Scan for the cell matching the given text and deliver its (x, y) coordinate at center. 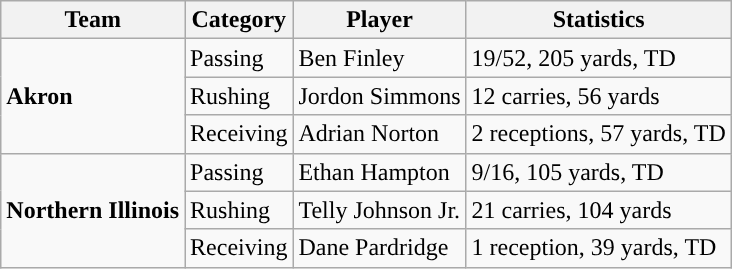
Dane Pardridge (380, 248)
9/16, 105 yards, TD (598, 172)
Player (380, 20)
Statistics (598, 20)
21 carries, 104 yards (598, 210)
Northern Illinois (93, 210)
Team (93, 20)
Adrian Norton (380, 134)
12 carries, 56 yards (598, 96)
Akron (93, 96)
Ethan Hampton (380, 172)
19/52, 205 yards, TD (598, 58)
Jordon Simmons (380, 96)
Ben Finley (380, 58)
Category (239, 20)
1 reception, 39 yards, TD (598, 248)
Telly Johnson Jr. (380, 210)
2 receptions, 57 yards, TD (598, 134)
